Search for the cell housing the specified text and yield its (X, Y) center coordinate. 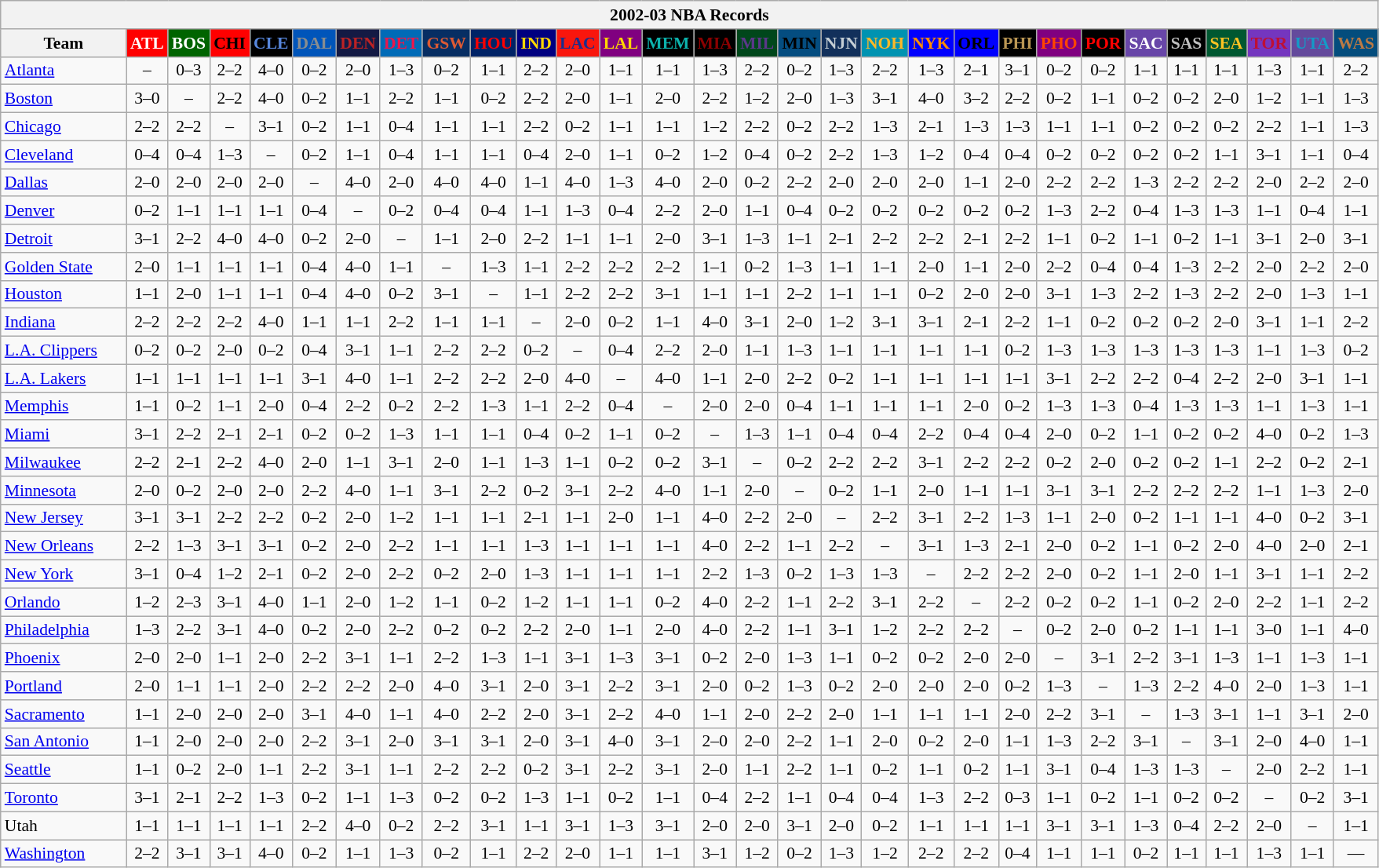
SAS (1187, 43)
Toronto (64, 798)
GSW (446, 43)
Orlando (64, 602)
PHI (1017, 43)
DEN (358, 43)
ORL (976, 43)
Seattle (64, 770)
UTA (1312, 43)
Atlanta (64, 71)
San Antonio (64, 742)
Milwaukee (64, 462)
MEM (667, 43)
Memphis (64, 407)
Denver (64, 211)
— (1356, 854)
2–3 (188, 602)
DAL (315, 43)
POR (1104, 43)
New Jersey (64, 518)
Philadelphia (64, 630)
MIN (799, 43)
Indiana (64, 323)
Washington (64, 854)
NOH (885, 43)
2002-03 NBA Records (689, 15)
Golden State (64, 267)
DET (402, 43)
New York (64, 574)
ATL (148, 43)
MIA (715, 43)
LAC (578, 43)
Utah (64, 826)
PHO (1060, 43)
LAL (622, 43)
L.A. Lakers (64, 378)
BOS (188, 43)
Phoenix (64, 658)
Miami (64, 435)
Detroit (64, 239)
HOU (493, 43)
SAC (1146, 43)
Portland (64, 686)
NJN (841, 43)
IND (536, 43)
New Orleans (64, 546)
Dallas (64, 183)
SEA (1226, 43)
L.A. Clippers (64, 351)
Boston (64, 99)
Chicago (64, 127)
NYK (931, 43)
Cleveland (64, 155)
TOR (1270, 43)
MIL (757, 43)
CHI (229, 43)
Houston (64, 294)
Minnesota (64, 491)
WAS (1356, 43)
CLE (272, 43)
3–2 (976, 99)
Team (64, 43)
Sacramento (64, 714)
